Detect which cell encompasses the target text, then output its [x, y] center coordinate. 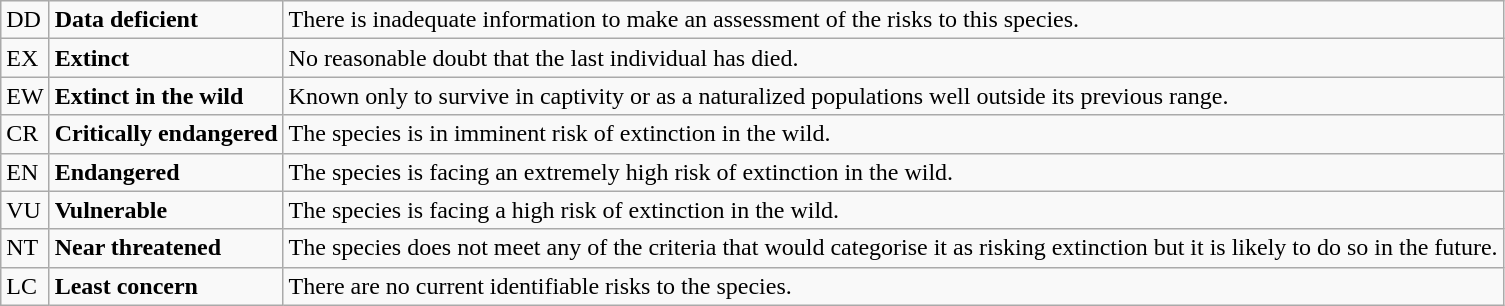
Near threatened [166, 248]
Critically endangered [166, 134]
DD [25, 20]
CR [25, 134]
EX [25, 58]
The species is in imminent risk of extinction in the wild. [893, 134]
Endangered [166, 172]
VU [25, 210]
EN [25, 172]
EW [25, 96]
LC [25, 286]
Known only to survive in captivity or as a naturalized populations well outside its previous range. [893, 96]
The species does not meet any of the criteria that would categorise it as risking extinction but it is likely to do so in the future. [893, 248]
Extinct in the wild [166, 96]
There are no current identifiable risks to the species. [893, 286]
No reasonable doubt that the last individual has died. [893, 58]
Least concern [166, 286]
Vulnerable [166, 210]
NT [25, 248]
Extinct [166, 58]
There is inadequate information to make an assessment of the risks to this species. [893, 20]
Data deficient [166, 20]
The species is facing an extremely high risk of extinction in the wild. [893, 172]
The species is facing a high risk of extinction in the wild. [893, 210]
